Find where the given text appears and provide that cell's center as [x, y] coordinate. 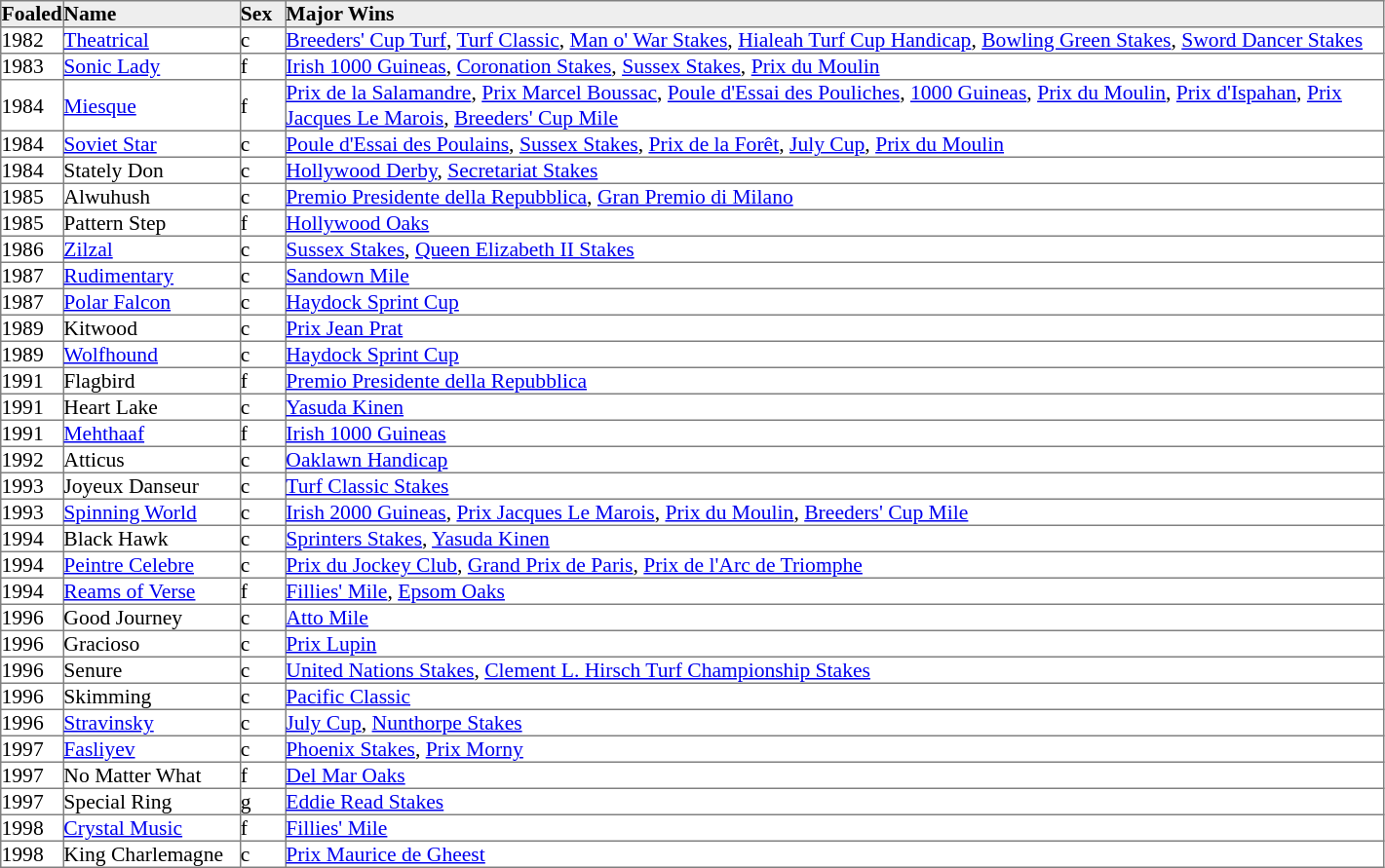
Pacific Classic [834, 696]
Peintre Celebre [152, 565]
Atticus [152, 460]
Oaklawn Handicap [834, 460]
g [262, 801]
Turf Classic Stakes [834, 485]
Sonic Lady [152, 66]
Soviet Star [152, 144]
July Cup, Nunthorpe Stakes [834, 723]
Stravinsky [152, 723]
1992 [32, 460]
King Charlemagne [152, 853]
Wolfhound [152, 355]
Sussex Stakes, Queen Elizabeth II Stakes [834, 249]
Name [152, 14]
Poule d'Essai des Poulains, Sussex Stakes, Prix de la Forêt, July Cup, Prix du Moulin [834, 144]
Heart Lake [152, 407]
Phoenix Stakes, Prix Morny [834, 748]
Rudimentary [152, 275]
Premio Presidente della Repubblica, Gran Premio di Milano [834, 197]
Kitwood [152, 327]
Hollywood Derby, Secretariat Stakes [834, 170]
Flagbird [152, 380]
Fillies' Mile [834, 828]
Irish 1000 Guineas [834, 433]
No Matter What [152, 775]
Sandown Mile [834, 275]
Theatrical [152, 41]
Reams of Verse [152, 590]
Gracioso [152, 643]
Breeders' Cup Turf, Turf Classic, Man o' War Stakes, Hialeah Turf Cup Handicap, Bowling Green Stakes, Sword Dancer Stakes [834, 41]
Prix Jean Prat [834, 327]
Sprinters Stakes, Yasuda Kinen [834, 538]
Pattern Step [152, 222]
Prix Maurice de Gheest [834, 853]
Premio Presidente della Repubblica [834, 380]
Major Wins [834, 14]
Sex [262, 14]
Senure [152, 670]
Yasuda Kinen [834, 407]
Joyeux Danseur [152, 485]
Irish 1000 Guineas, Coronation Stakes, Sussex Stakes, Prix du Moulin [834, 66]
Crystal Music [152, 828]
Polar Falcon [152, 302]
Zilzal [152, 249]
Hollywood Oaks [834, 222]
Fasliyev [152, 748]
United Nations Stakes, Clement L. Hirsch Turf Championship Stakes [834, 670]
Foaled [32, 14]
Alwuhush [152, 197]
Skimming [152, 696]
Black Hawk [152, 538]
Atto Mile [834, 618]
Irish 2000 Guineas, Prix Jacques Le Marois, Prix du Moulin, Breeders' Cup Mile [834, 512]
1983 [32, 66]
Eddie Read Stakes [834, 801]
1982 [32, 41]
Fillies' Mile, Epsom Oaks [834, 590]
Miesque [152, 105]
Good Journey [152, 618]
Stately Don [152, 170]
Special Ring [152, 801]
Mehthaaf [152, 433]
Prix du Jockey Club, Grand Prix de Paris, Prix de l'Arc de Triomphe [834, 565]
Prix Lupin [834, 643]
1986 [32, 249]
Del Mar Oaks [834, 775]
Spinning World [152, 512]
